From the cell containing the given text, extract its center point as [x, y] coordinate. 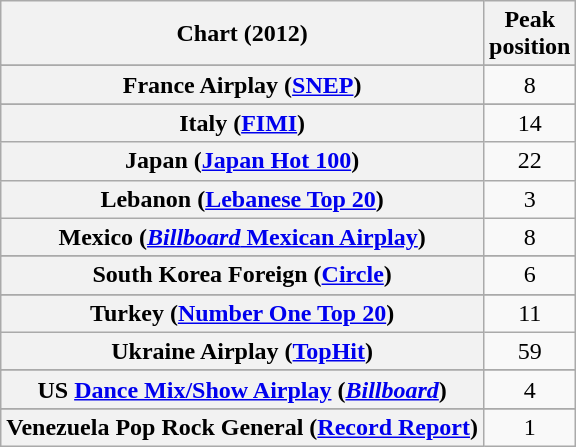
22 [530, 161]
Lebanon (Lebanese Top 20) [242, 199]
US Dance Mix/Show Airplay (Billboard) [242, 389]
Japan (Japan Hot 100) [242, 161]
1 [530, 427]
Italy (FIMI) [242, 123]
14 [530, 123]
Venezuela Pop Rock General (Record Report) [242, 427]
Turkey (Number One Top 20) [242, 313]
France Airplay (SNEP) [242, 85]
Ukraine Airplay (TopHit) [242, 351]
11 [530, 313]
6 [530, 275]
Chart (2012) [242, 34]
3 [530, 199]
South Korea Foreign (Circle) [242, 275]
Mexico (Billboard Mexican Airplay) [242, 237]
Peakposition [530, 34]
4 [530, 389]
59 [530, 351]
